Determine the [x, y] coordinate at the center of the cell enclosing the given text.  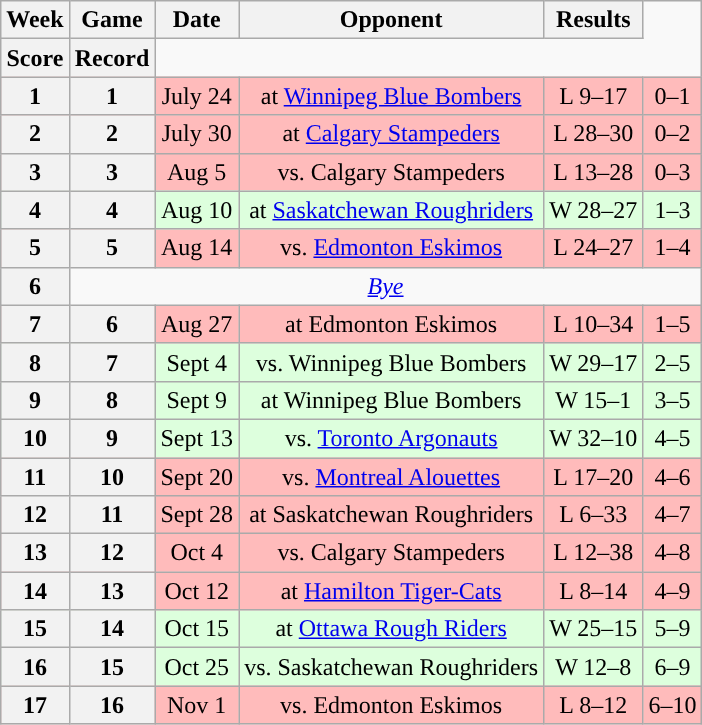
L 24–27 [594, 248]
at Edmonton Eskimos [392, 324]
Sept 28 [197, 515]
Aug 10 [197, 210]
0–3 [672, 172]
L 13–28 [594, 172]
vs. Saskatchewan Roughriders [392, 667]
W 29–17 [594, 362]
Sept 20 [197, 477]
4–9 [672, 591]
L 10–34 [594, 324]
vs. Winnipeg Blue Bombers [392, 362]
4–8 [672, 553]
Opponent [392, 20]
Oct 15 [197, 629]
4–5 [672, 438]
L 8–12 [594, 705]
at Hamilton Tiger-Cats [392, 591]
1–3 [672, 210]
4–6 [672, 477]
2–5 [672, 362]
Game [112, 20]
L 9–17 [594, 96]
vs. Toronto Argonauts [392, 438]
L 6–33 [594, 515]
Date [197, 20]
Oct 4 [197, 553]
July 30 [197, 134]
W 15–1 [594, 400]
Sept 9 [197, 400]
Week [35, 20]
Bye [386, 286]
3–5 [672, 400]
Sept 13 [197, 438]
L 8–14 [594, 591]
6–9 [672, 667]
1–4 [672, 248]
L 28–30 [594, 134]
July 24 [197, 96]
Oct 25 [197, 667]
W 25–15 [594, 629]
0–1 [672, 96]
Oct 12 [197, 591]
Sept 4 [197, 362]
at Ottawa Rough Riders [392, 629]
W 12–8 [594, 667]
at Calgary Stampeders [392, 134]
0–2 [672, 134]
Aug 14 [197, 248]
W 28–27 [594, 210]
W 32–10 [594, 438]
Results [594, 20]
L 17–20 [594, 477]
Nov 1 [197, 705]
Score [35, 58]
1–5 [672, 324]
Aug 5 [197, 172]
4–7 [672, 515]
L 12–38 [594, 553]
5–9 [672, 629]
vs. Montreal Alouettes [392, 477]
Record [112, 58]
Aug 27 [197, 324]
17 [35, 705]
6–10 [672, 705]
